Detect which cell encompasses the target text, then output its (X, Y) center coordinate. 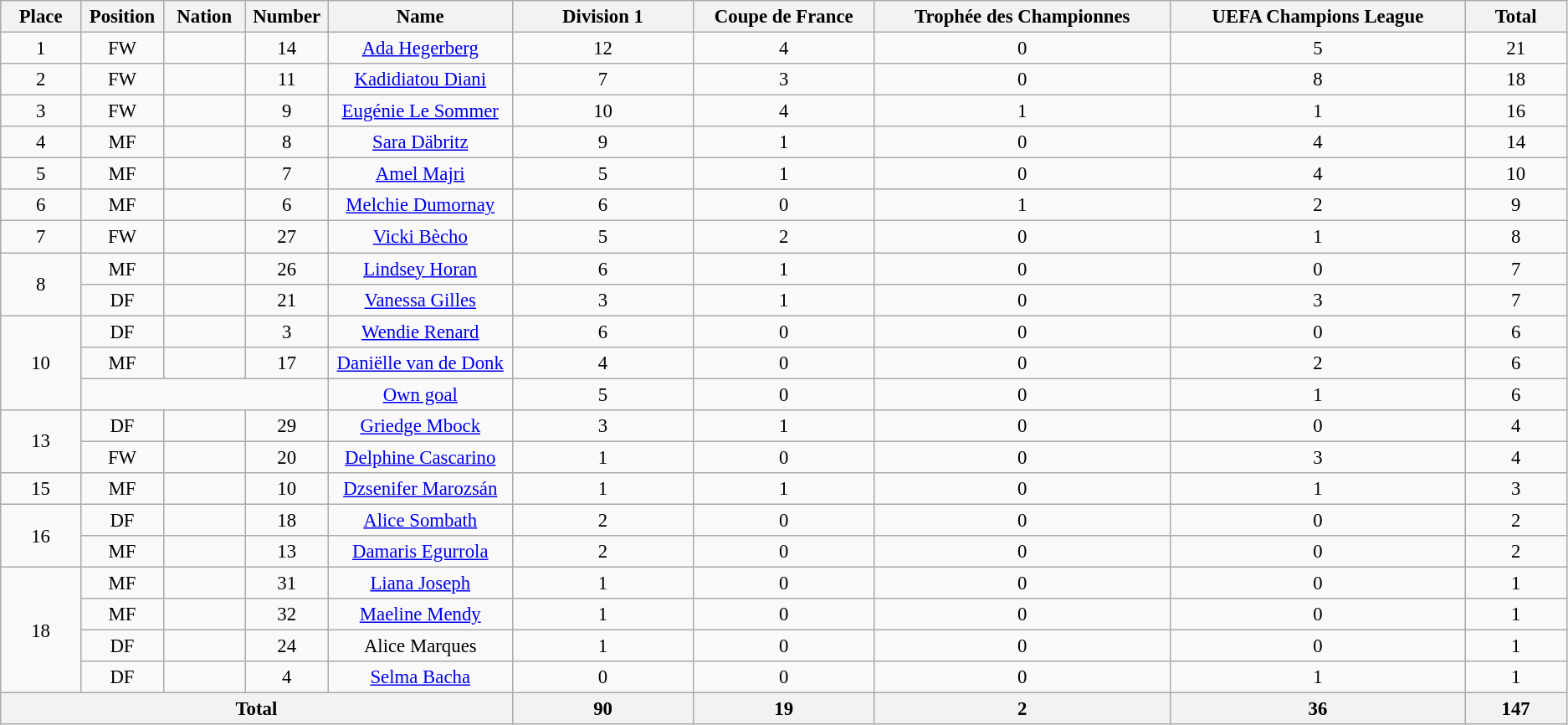
Lindsey Horan (420, 269)
Daniëlle van de Donk (420, 362)
17 (286, 362)
Alice Sombath (420, 520)
Vicki Bècho (420, 237)
32 (286, 614)
19 (783, 709)
27 (286, 237)
29 (286, 426)
Maeline Mendy (420, 614)
Kadidiatou Diani (420, 80)
Number (286, 17)
36 (1318, 709)
Delphine Cascarino (420, 457)
20 (286, 457)
Nation (204, 17)
90 (602, 709)
Alice Marques (420, 646)
UEFA Champions League (1318, 17)
Coupe de France (783, 17)
Melchie Dumornay (420, 205)
Ada Hegerberg (420, 49)
15 (41, 489)
Trophée des Championnes (1022, 17)
Amel Majri (420, 174)
Eugénie Le Sommer (420, 111)
Damaris Egurrola (420, 552)
Place (41, 17)
Division 1 (602, 17)
Selma Bacha (420, 677)
Sara Däbritz (420, 142)
Dzsenifer Marozsán (420, 489)
24 (286, 646)
Own goal (420, 394)
Griedge Mbock (420, 426)
12 (602, 49)
26 (286, 269)
Position (122, 17)
11 (286, 80)
Name (420, 17)
Liana Joseph (420, 584)
31 (286, 584)
Wendie Renard (420, 332)
Vanessa Gilles (420, 300)
147 (1516, 709)
